Identify which cell holds the provided text, then report its [x, y] central coordinate. 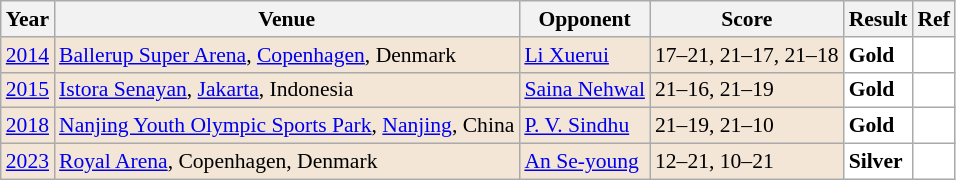
Year [28, 19]
Silver [878, 162]
Royal Arena, Copenhagen, Denmark [286, 162]
Venue [286, 19]
Ref [933, 19]
21–19, 21–10 [747, 126]
Opponent [584, 19]
Saina Nehwal [584, 90]
2018 [28, 126]
Nanjing Youth Olympic Sports Park, Nanjing, China [286, 126]
Istora Senayan, Jakarta, Indonesia [286, 90]
Score [747, 19]
2023 [28, 162]
2015 [28, 90]
P. V. Sindhu [584, 126]
Result [878, 19]
Ballerup Super Arena, Copenhagen, Denmark [286, 55]
12–21, 10–21 [747, 162]
2014 [28, 55]
An Se-young [584, 162]
Li Xuerui [584, 55]
17–21, 21–17, 21–18 [747, 55]
21–16, 21–19 [747, 90]
